Extract the (X, Y) coordinate from the center of the cell holding the provided text.  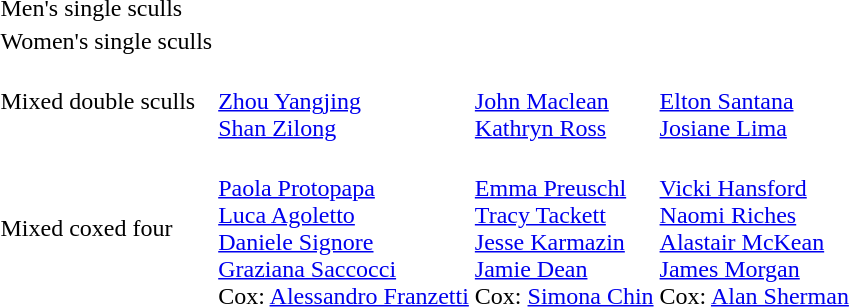
Zhou Yangjing Shan Zilong (344, 101)
John Maclean Kathryn Ross (564, 101)
